Output the [X, Y] coordinate of the center of the cell containing the given text.  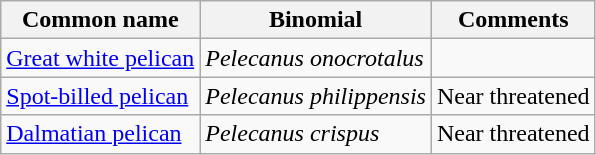
Binomial [316, 20]
Pelecanus onocrotalus [316, 58]
Common name [100, 20]
Pelecanus philippensis [316, 96]
Spot-billed pelican [100, 96]
Pelecanus crispus [316, 134]
Comments [513, 20]
Dalmatian pelican [100, 134]
Great white pelican [100, 58]
